Find where the given text appears and provide that cell's center as (X, Y) coordinate. 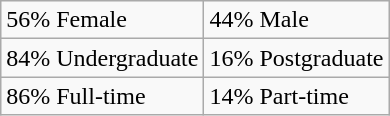
84% Undergraduate (102, 58)
86% Full-time (102, 96)
14% Part-time (296, 96)
44% Male (296, 20)
16% Postgraduate (296, 58)
56% Female (102, 20)
